For the text-containing cell, return its midpoint in [X, Y] coordinate format. 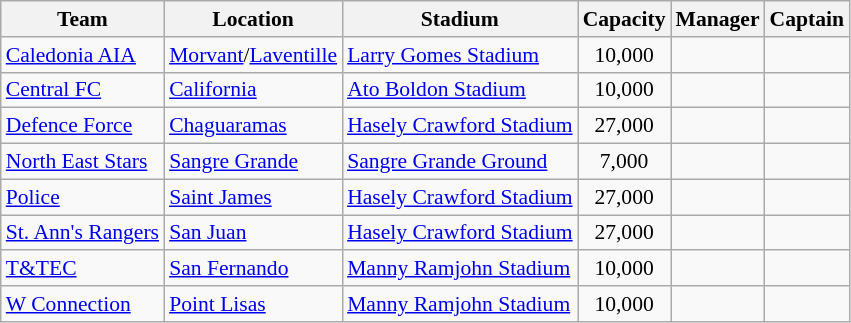
Capacity [624, 19]
Point Lisas [253, 304]
Stadium [460, 19]
North East Stars [82, 162]
Location [253, 19]
Larry Gomes Stadium [460, 55]
Police [82, 197]
T&TEC [82, 269]
W Connection [82, 304]
Ato Boldon Stadium [460, 90]
Saint James [253, 197]
Central FC [82, 90]
Captain [808, 19]
California [253, 90]
Sangre Grande [253, 162]
San Fernando [253, 269]
St. Ann's Rangers [82, 233]
Sangre Grande Ground [460, 162]
Morvant/Laventille [253, 55]
Defence Force [82, 126]
Team [82, 19]
7,000 [624, 162]
San Juan [253, 233]
Chaguaramas [253, 126]
Manager [717, 19]
Caledonia AIA [82, 55]
